Capture the cell that displays the provided text and extract its (X, Y) central coordinate. 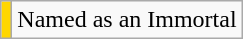
Named as an Immortal (127, 20)
